From the cell containing the given text, extract its center point as [X, Y] coordinate. 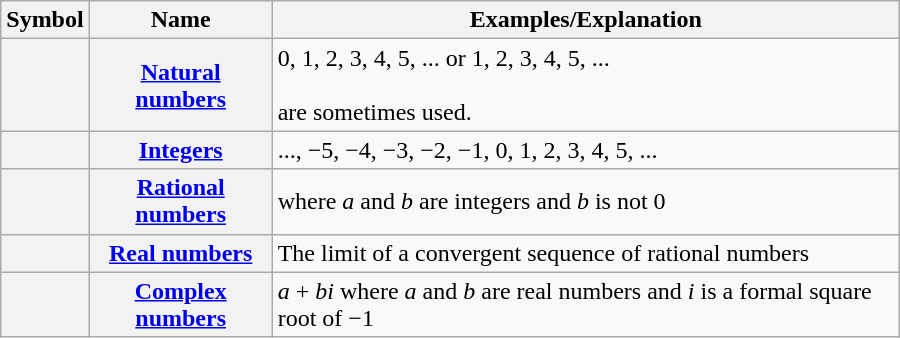
Complex numbers [180, 304]
a + bi where a and b are real numbers and i is a formal square root of −1 [586, 304]
0, 1, 2, 3, 4, 5, ... or 1, 2, 3, 4, 5, ... are sometimes used. [586, 85]
Integers [180, 150]
..., −5, −4, −3, −2, −1, 0, 1, 2, 3, 4, 5, ... [586, 150]
Real numbers [180, 253]
Natural numbers [180, 85]
Examples/Explanation [586, 20]
Rational numbers [180, 202]
The limit of a convergent sequence of rational numbers [586, 253]
where a and b are integers and b is not 0 [586, 202]
Symbol [45, 20]
Name [180, 20]
